Return (x, y) of the center of cell containing provided text 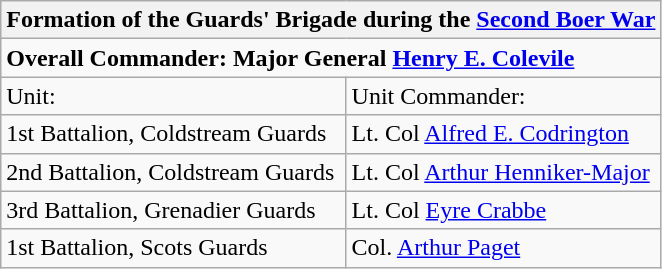
Col. Arthur Paget (504, 248)
1st Battalion, Scots Guards (174, 248)
Formation of the Guards' Brigade during the Second Boer War (331, 20)
Lt. Col Alfred E. Codrington (504, 134)
Lt. Col Arthur Henniker-Major (504, 172)
Unit Commander: (504, 96)
1st Battalion, Coldstream Guards (174, 134)
2nd Battalion, Coldstream Guards (174, 172)
Overall Commander: Major General Henry E. Colevile (331, 58)
3rd Battalion, Grenadier Guards (174, 210)
Lt. Col Eyre Crabbe (504, 210)
Unit: (174, 96)
